Determine the [X, Y] coordinate at the center of the cell enclosing the given text.  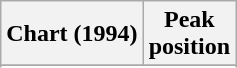
Peakposition [189, 34]
Chart (1994) [72, 34]
